Identify which cell holds the provided text, then report its [x, y] central coordinate. 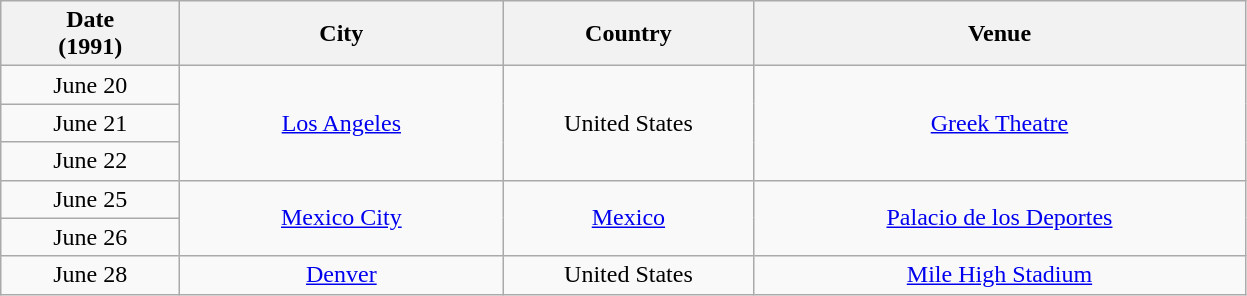
Denver [342, 275]
June 20 [90, 85]
Date(1991) [90, 34]
Country [628, 34]
June 28 [90, 275]
Mexico [628, 218]
Mile High Stadium [1000, 275]
June 25 [90, 199]
Greek Theatre [1000, 123]
Palacio de los Deportes [1000, 218]
Mexico City [342, 218]
Los Angeles [342, 123]
June 26 [90, 237]
Venue [1000, 34]
June 21 [90, 123]
June 22 [90, 161]
City [342, 34]
